Capture the cell that displays the provided text and extract its (X, Y) central coordinate. 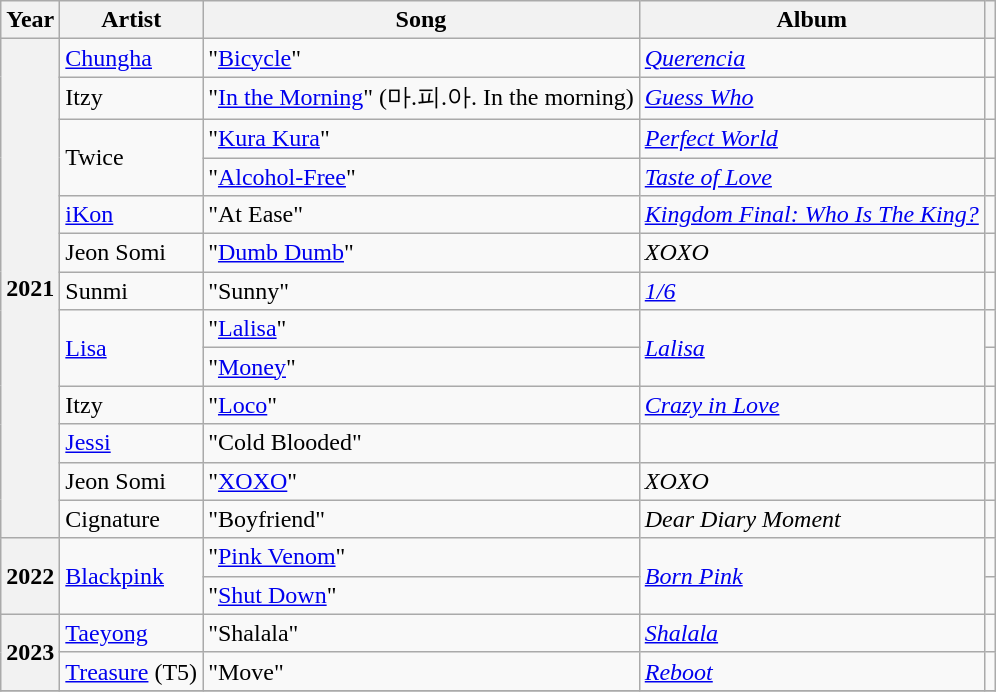
Lalisa (812, 348)
Perfect World (812, 138)
"Dumb Dumb" (422, 253)
2022 (30, 576)
"Cold Blooded" (422, 443)
"At Ease" (422, 215)
iKon (132, 215)
Year (30, 20)
"Shalala" (422, 633)
Twice (132, 157)
2021 (30, 288)
Guess Who (812, 98)
Treasure (T5) (132, 671)
Blackpink (132, 576)
"Pink Venom" (422, 557)
Jessi (132, 443)
Album (812, 20)
Chungha (132, 58)
"Shut Down" (422, 595)
"Money" (422, 367)
"Move" (422, 671)
1/6 (812, 291)
"Lalisa" (422, 329)
Reboot (812, 671)
"Bicycle" (422, 58)
Taste of Love (812, 177)
2023 (30, 652)
Cignature (132, 519)
Querencia (812, 58)
"Loco" (422, 405)
"Alcohol-Free" (422, 177)
Crazy in Love (812, 405)
Lisa (132, 348)
Artist (132, 20)
"Boyfriend" (422, 519)
Born Pink (812, 576)
"In the Morning" (마.피.아. In the morning) (422, 98)
Sunmi (132, 291)
"XOXO" (422, 481)
Song (422, 20)
Kingdom Final: Who Is The King? (812, 215)
Dear Diary Moment (812, 519)
Taeyong (132, 633)
"Kura Kura" (422, 138)
Shalala (812, 633)
"Sunny" (422, 291)
